Identify which cell holds the provided text, then report its [X, Y] central coordinate. 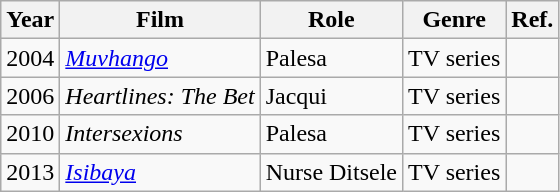
Isibaya [160, 172]
Ref. [532, 20]
2013 [30, 172]
Genre [454, 20]
Year [30, 20]
Heartlines: The Bet [160, 96]
2010 [30, 134]
2006 [30, 96]
Muvhango [160, 58]
2004 [30, 58]
Nurse Ditsele [331, 172]
Role [331, 20]
Jacqui [331, 96]
Intersexions [160, 134]
Film [160, 20]
